Find where the given text appears and provide that cell's center as [X, Y] coordinate. 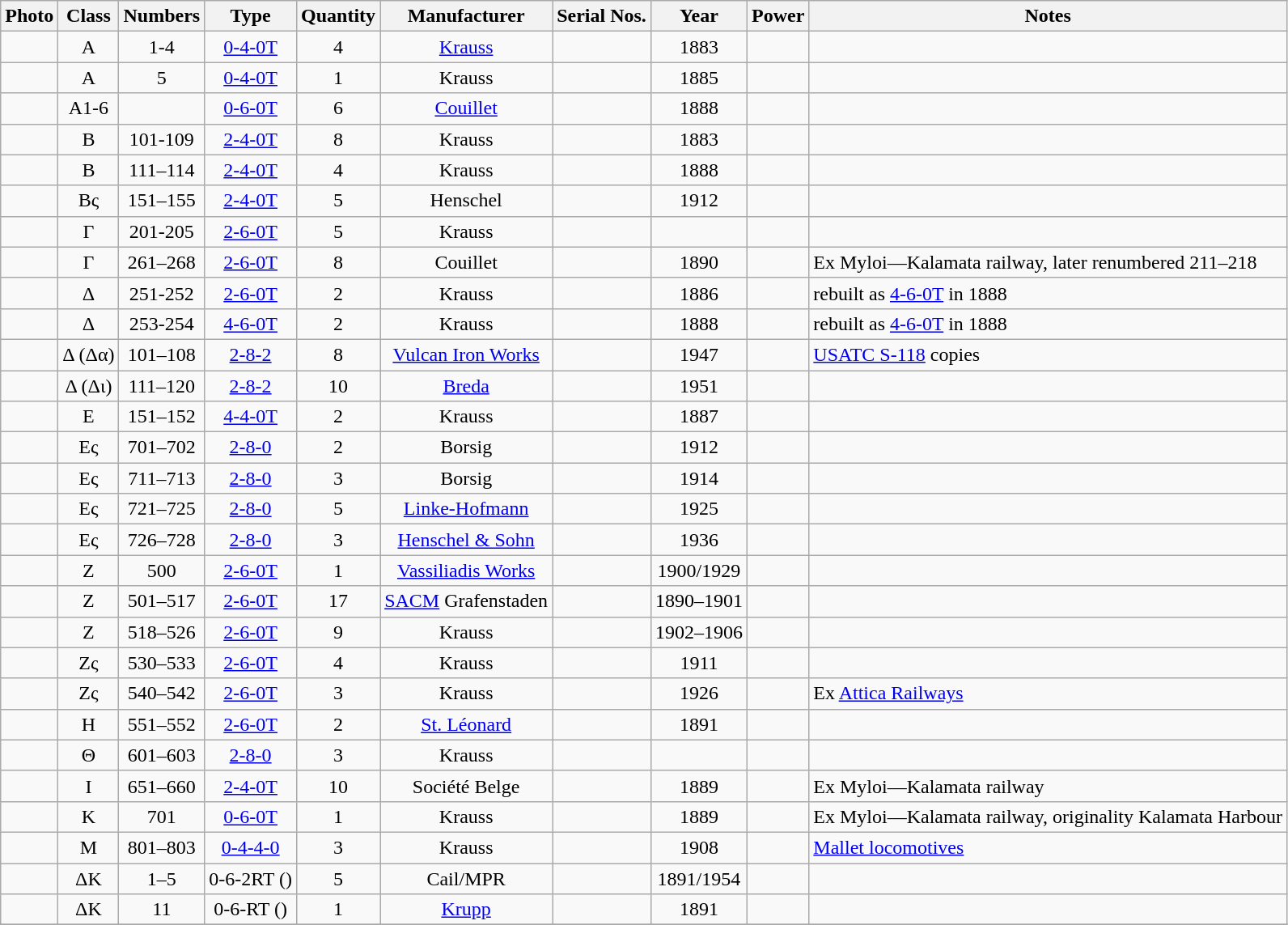
1911 [699, 663]
551–552 [162, 724]
Βς [89, 201]
Photo [29, 16]
Α1-6 [89, 108]
Ex Myloi—Kalamata railway, originality Kalamata Harbour [1049, 817]
Μ [89, 847]
6 [338, 108]
501–517 [162, 601]
Θ [89, 755]
0-6-2RT () [251, 878]
1891/1954 [699, 878]
Quantity [338, 16]
St. Léonard [466, 724]
1947 [699, 354]
Henschel [466, 201]
Société Belge [466, 786]
Krupp [466, 910]
1-4 [162, 47]
Serial Nos. [602, 16]
701–702 [162, 448]
1951 [699, 386]
Power [777, 16]
711–713 [162, 478]
Notes [1049, 16]
253-254 [162, 324]
Mallet locomotives [1049, 847]
530–533 [162, 663]
1–5 [162, 878]
518–526 [162, 632]
Ex Attica Railways [1049, 694]
Ex Myloi—Kalamata railway [1049, 786]
101–108 [162, 354]
0-4-4-0 [251, 847]
0-6-RT () [251, 910]
651–660 [162, 786]
1885 [699, 78]
1936 [699, 540]
SACM Grafenstaden [466, 601]
500 [162, 571]
701 [162, 817]
Class [89, 16]
Cail/MPR [466, 878]
17 [338, 601]
1902–1906 [699, 632]
Henschel & Sohn [466, 540]
Ε [89, 417]
726–728 [162, 540]
1890–1901 [699, 601]
Linke-Hofmann [466, 509]
Ex Myloi—Kalamata railway, later renumbered 211–218 [1049, 262]
540–542 [162, 694]
601–603 [162, 755]
801–803 [162, 847]
Manufacturer [466, 16]
Κ [89, 817]
Year [699, 16]
1926 [699, 694]
1886 [699, 293]
111–120 [162, 386]
101-109 [162, 139]
1890 [699, 262]
251-252 [162, 293]
Δ (Δα) [89, 354]
Δ (Δι) [89, 386]
4-4-0T [251, 417]
Η [89, 724]
1925 [699, 509]
1900/1929 [699, 571]
Ι [89, 786]
Vulcan Iron Works [466, 354]
11 [162, 910]
261–268 [162, 262]
151–155 [162, 201]
1887 [699, 417]
Breda [466, 386]
Numbers [162, 16]
201-205 [162, 231]
111–114 [162, 170]
1908 [699, 847]
Type [251, 16]
9 [338, 632]
1914 [699, 478]
USATC S-118 copies [1049, 354]
4-6-0T [251, 324]
721–725 [162, 509]
Vassiliadis Works [466, 571]
151–152 [162, 417]
